Detect which cell encompasses the target text, then output its (x, y) center coordinate. 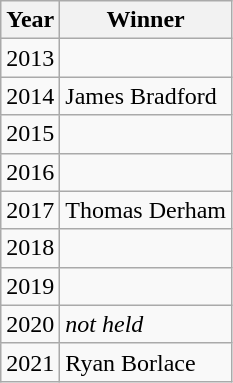
2020 (30, 324)
2018 (30, 248)
2014 (30, 96)
2017 (30, 210)
Year (30, 20)
2015 (30, 134)
2013 (30, 58)
Thomas Derham (146, 210)
2016 (30, 172)
2019 (30, 286)
Winner (146, 20)
2021 (30, 362)
not held (146, 324)
Ryan Borlace (146, 362)
James Bradford (146, 96)
